Return the (X, Y) coordinate for the center point of the cell that contains the specified text.  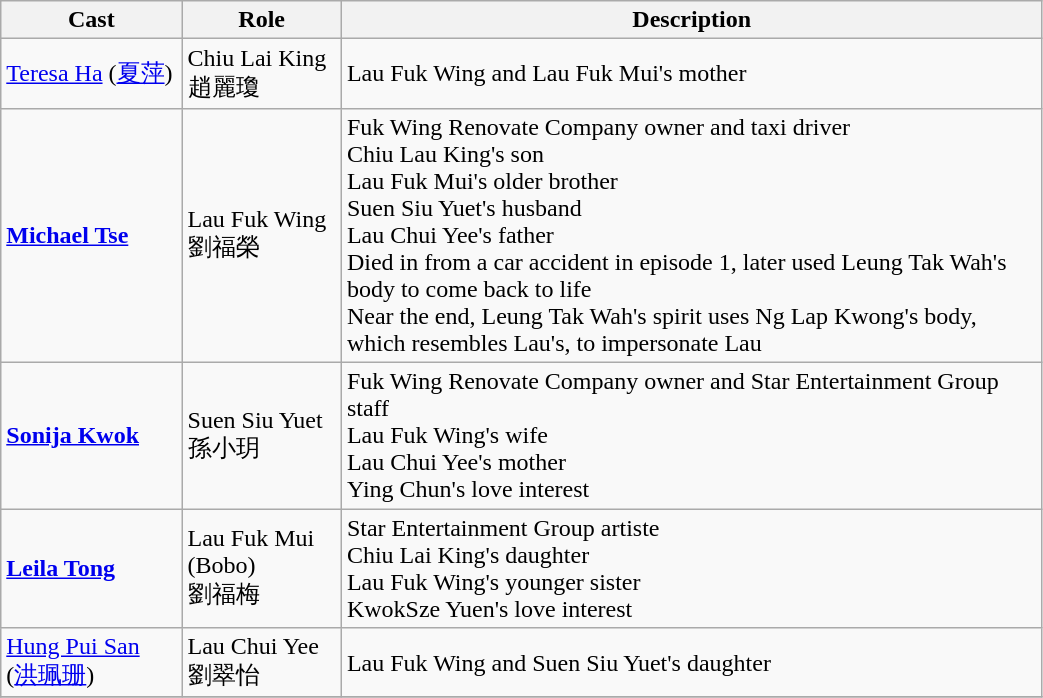
Lau Fuk Mui (Bobo)劉福梅 (262, 568)
Leila Tong (92, 568)
Lau Fuk Wing and Suen Siu Yuet's daughter (692, 663)
Fuk Wing Renovate Company owner and Star Entertainment Group staffLau Fuk Wing's wifeLau Chui Yee's motherYing Chun's love interest (692, 435)
Sonija Kwok (92, 435)
Cast (92, 20)
Teresa Ha (夏萍) (92, 74)
Role (262, 20)
Chiu Lai King趙麗瓊 (262, 74)
Star Entertainment Group artisteChiu Lai King's daughterLau Fuk Wing's younger sisterKwokSze Yuen's love interest (692, 568)
Lau Chui Yee劉翠怡 (262, 663)
Lau Fuk Wing and Lau Fuk Mui's mother (692, 74)
Michael Tse (92, 235)
Lau Fuk Wing劉福榮 (262, 235)
Description (692, 20)
Suen Siu Yuet孫小玥 (262, 435)
Hung Pui San (洪珮珊) (92, 663)
